Return the (X, Y) coordinate for the center point of the cell that contains the specified text.  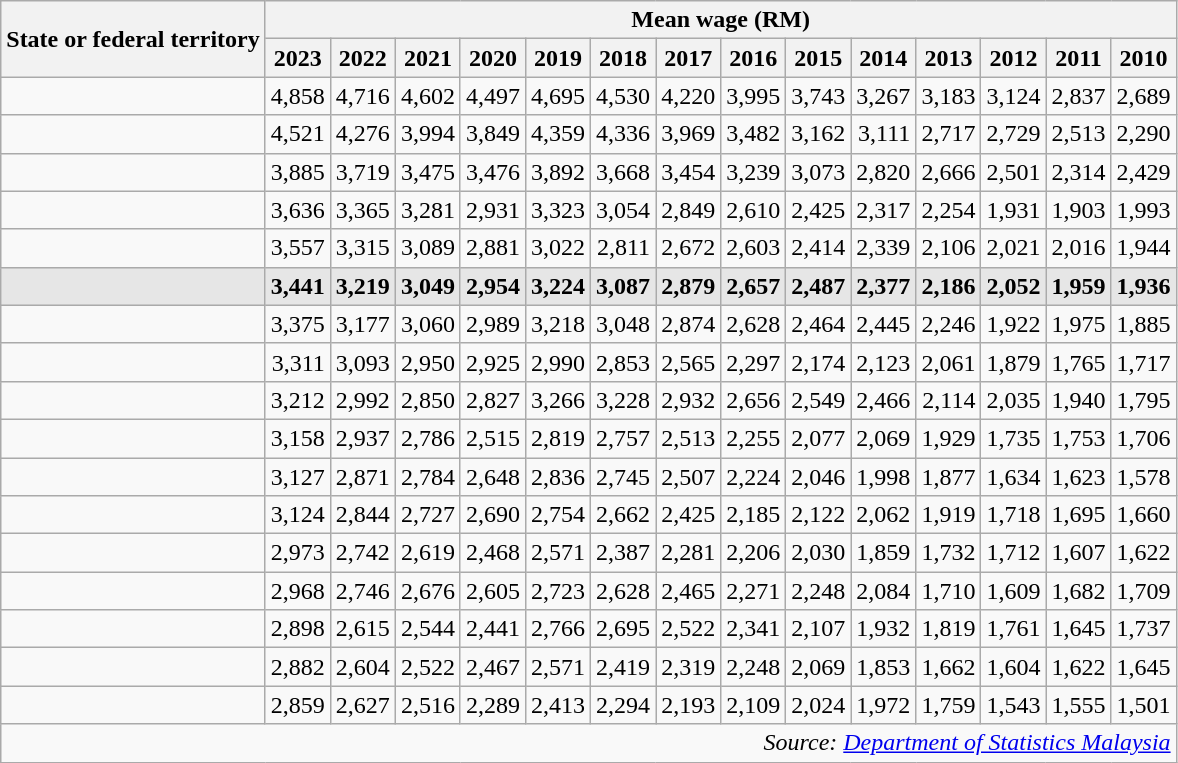
3,089 (428, 248)
3,087 (624, 286)
2,254 (948, 210)
4,276 (362, 134)
1,718 (1014, 515)
2,186 (948, 286)
1,877 (948, 477)
3,218 (558, 324)
2,931 (492, 210)
2,619 (428, 553)
4,530 (624, 96)
1,543 (1014, 705)
3,365 (362, 210)
1,759 (948, 705)
3,162 (818, 134)
2,062 (884, 515)
2,603 (754, 248)
1,623 (1078, 477)
1,853 (884, 667)
3,224 (558, 286)
Source: Department of Statistics Malaysia (588, 743)
1,732 (948, 553)
2,604 (362, 667)
2,850 (428, 400)
2,464 (818, 324)
3,183 (948, 96)
2,107 (818, 629)
2,727 (428, 515)
2,627 (362, 705)
1,609 (1014, 591)
2023 (298, 58)
Mean wage (RM) (720, 20)
3,441 (298, 286)
1,993 (1144, 210)
2,030 (818, 553)
State or federal territory (133, 39)
2,695 (624, 629)
3,177 (362, 324)
2,413 (558, 705)
1,936 (1144, 286)
2,827 (492, 400)
2,114 (948, 400)
3,668 (624, 172)
3,476 (492, 172)
2,672 (688, 248)
2,853 (624, 362)
2022 (362, 58)
2,467 (492, 667)
2,615 (362, 629)
2,898 (298, 629)
2,610 (754, 210)
2,193 (688, 705)
3,093 (362, 362)
1,919 (948, 515)
2,185 (754, 515)
2,516 (428, 705)
2,501 (1014, 172)
3,281 (428, 210)
2015 (818, 58)
2,662 (624, 515)
1,972 (884, 705)
2,973 (298, 553)
2,746 (362, 591)
2,109 (754, 705)
2017 (688, 58)
2,742 (362, 553)
2,052 (1014, 286)
3,892 (558, 172)
2,507 (688, 477)
4,521 (298, 134)
2,968 (298, 591)
2,925 (492, 362)
2,487 (818, 286)
3,158 (298, 438)
3,969 (688, 134)
2,879 (688, 286)
3,557 (298, 248)
2,466 (884, 400)
3,995 (754, 96)
2,882 (298, 667)
1,695 (1078, 515)
4,359 (558, 134)
2,206 (754, 553)
2,954 (492, 286)
3,048 (624, 324)
2,932 (688, 400)
3,315 (362, 248)
2,992 (362, 400)
1,931 (1014, 210)
2,289 (492, 705)
2,766 (558, 629)
2,377 (884, 286)
3,267 (884, 96)
3,049 (428, 286)
2019 (558, 58)
2,729 (1014, 134)
2,689 (1144, 96)
1,604 (1014, 667)
2020 (492, 58)
1,682 (1078, 591)
2,874 (688, 324)
2013 (948, 58)
2012 (1014, 58)
2,077 (818, 438)
2016 (754, 58)
2,246 (948, 324)
4,220 (688, 96)
2,294 (624, 705)
3,111 (884, 134)
3,885 (298, 172)
2018 (624, 58)
3,060 (428, 324)
1,555 (1078, 705)
1,717 (1144, 362)
1,710 (948, 591)
3,454 (688, 172)
1,975 (1078, 324)
2,339 (884, 248)
2,819 (558, 438)
1,819 (948, 629)
2,937 (362, 438)
2010 (1144, 58)
3,219 (362, 286)
2,820 (884, 172)
2,515 (492, 438)
2,837 (1078, 96)
2,754 (558, 515)
1,501 (1144, 705)
1,761 (1014, 629)
4,695 (558, 96)
2,035 (1014, 400)
2,666 (948, 172)
2,441 (492, 629)
1,607 (1078, 553)
2,387 (624, 553)
2,281 (688, 553)
2,021 (1014, 248)
3,636 (298, 210)
2,084 (884, 591)
1,709 (1144, 591)
2,745 (624, 477)
2,317 (884, 210)
1,737 (1144, 629)
2,565 (688, 362)
1,903 (1078, 210)
1,944 (1144, 248)
1,795 (1144, 400)
2,465 (688, 591)
2,271 (754, 591)
1,578 (1144, 477)
1,660 (1144, 515)
3,323 (558, 210)
1,735 (1014, 438)
2,849 (688, 210)
1,634 (1014, 477)
2,881 (492, 248)
2014 (884, 58)
3,228 (624, 400)
2011 (1078, 58)
1,998 (884, 477)
1,932 (884, 629)
2,690 (492, 515)
1,859 (884, 553)
2,319 (688, 667)
2,290 (1144, 134)
2,419 (624, 667)
2,341 (754, 629)
1,753 (1078, 438)
3,849 (492, 134)
1,662 (948, 667)
3,022 (558, 248)
3,375 (298, 324)
2,016 (1078, 248)
2,468 (492, 553)
3,311 (298, 362)
3,743 (818, 96)
2,989 (492, 324)
2,786 (428, 438)
3,073 (818, 172)
2,784 (428, 477)
4,497 (492, 96)
2,723 (558, 591)
2021 (428, 58)
2,836 (558, 477)
2,656 (754, 400)
3,482 (754, 134)
2,414 (818, 248)
4,602 (428, 96)
1,940 (1078, 400)
1,712 (1014, 553)
2,676 (428, 591)
1,922 (1014, 324)
2,605 (492, 591)
1,765 (1078, 362)
2,123 (884, 362)
2,950 (428, 362)
1,879 (1014, 362)
3,212 (298, 400)
2,990 (558, 362)
2,445 (884, 324)
2,061 (948, 362)
2,122 (818, 515)
3,054 (624, 210)
2,657 (754, 286)
3,475 (428, 172)
2,224 (754, 477)
2,255 (754, 438)
2,297 (754, 362)
4,716 (362, 96)
1,885 (1144, 324)
3,994 (428, 134)
2,648 (492, 477)
2,106 (948, 248)
2,717 (948, 134)
1,959 (1078, 286)
2,314 (1078, 172)
1,706 (1144, 438)
3,127 (298, 477)
2,859 (298, 705)
2,046 (818, 477)
2,871 (362, 477)
2,844 (362, 515)
2,544 (428, 629)
4,336 (624, 134)
2,811 (624, 248)
2,757 (624, 438)
2,174 (818, 362)
3,239 (754, 172)
2,429 (1144, 172)
3,719 (362, 172)
3,266 (558, 400)
4,858 (298, 96)
1,929 (948, 438)
2,549 (818, 400)
2,024 (818, 705)
